Find where the given text appears and provide that cell's center as [x, y] coordinate. 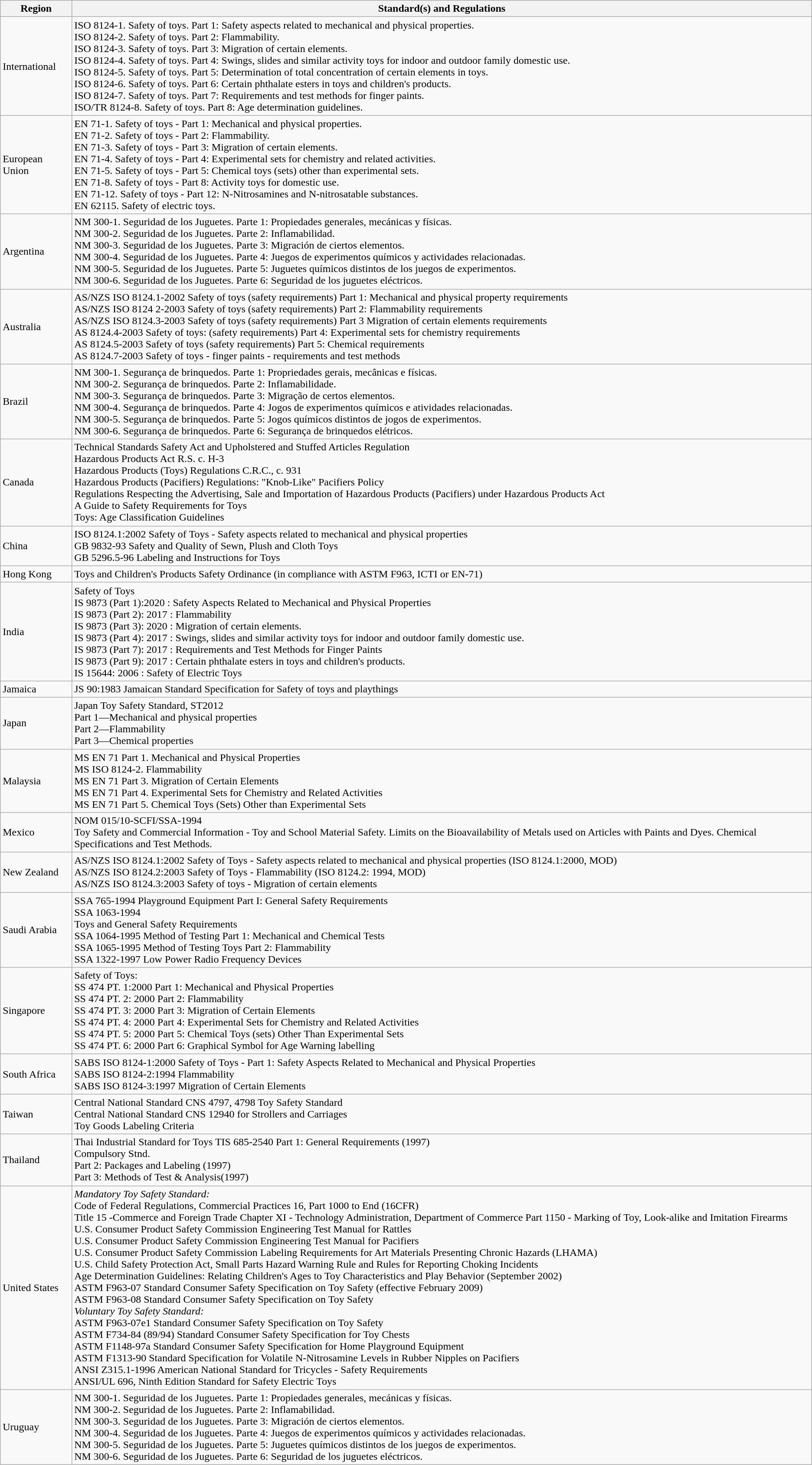
China [36, 546]
Standard(s) and Regulations [442, 9]
Singapore [36, 1011]
Japan [36, 723]
Japan Toy Safety Standard, ST2012Part 1—Mechanical and physical propertiesPart 2—FlammabilityPart 3—Chemical properties [442, 723]
JS 90:1983 Jamaican Standard Specification for Safety of toys and playthings [442, 689]
Malaysia [36, 780]
European Union [36, 165]
Uruguay [36, 1427]
Mexico [36, 832]
New Zealand [36, 872]
South Africa [36, 1074]
Taiwan [36, 1114]
Argentina [36, 252]
Jamaica [36, 689]
Hong Kong [36, 574]
Saudi Arabia [36, 930]
Brazil [36, 402]
Toys and Children's Products Safety Ordinance (in compliance with ASTM F963, ICTI or EN-71) [442, 574]
Australia [36, 326]
United States [36, 1288]
India [36, 632]
Canada [36, 482]
Thailand [36, 1160]
International [36, 66]
Region [36, 9]
